Provide the [x, y] coordinate of the cell's center where the given text is located.  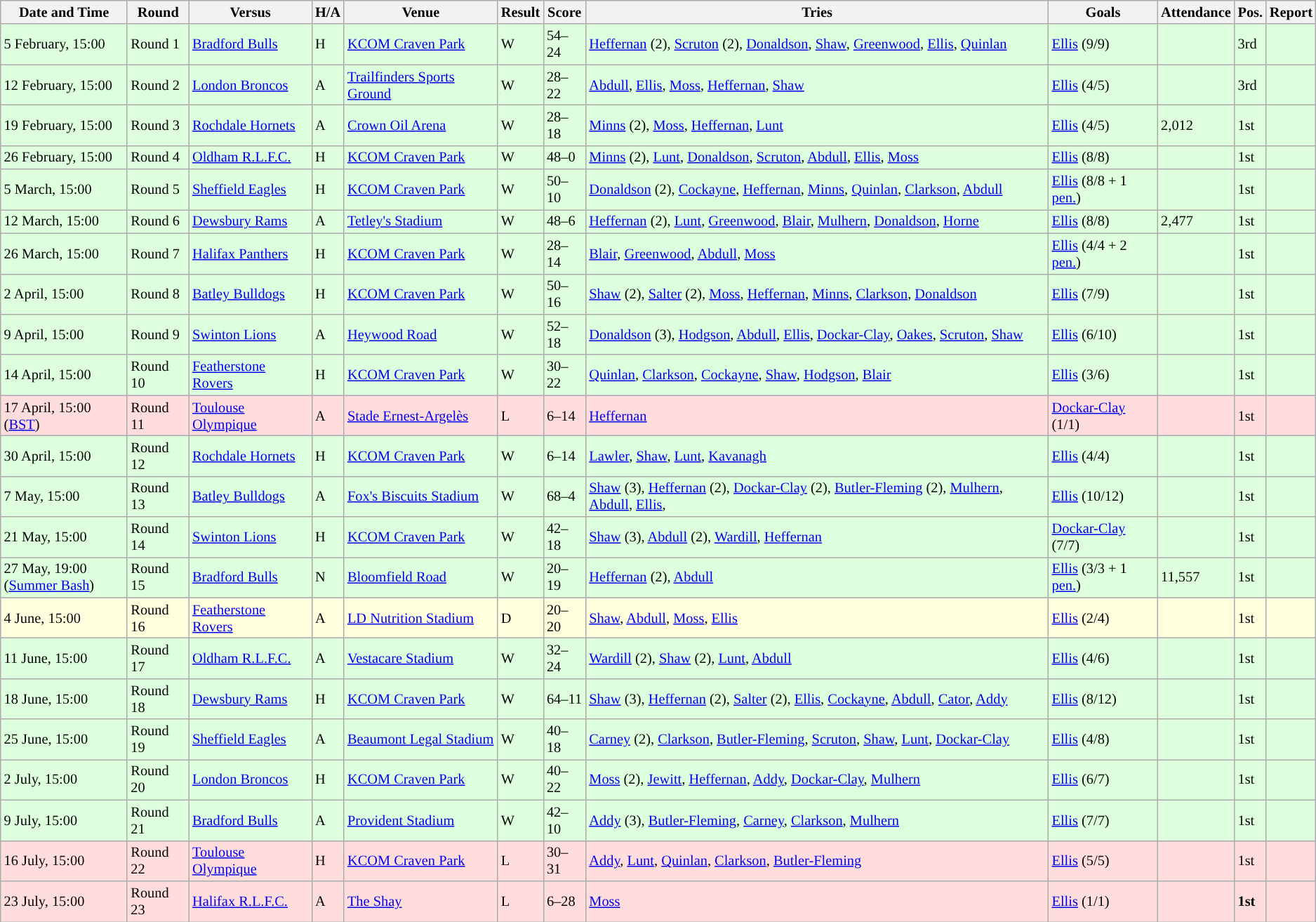
Tries [817, 12]
Round 17 [158, 658]
Abdull, Ellis, Moss, Heffernan, Shaw [817, 85]
30–22 [564, 375]
Ellis (2/4) [1103, 618]
Pos. [1251, 12]
The Shay [421, 901]
14 April, 15:00 [65, 375]
Trailfinders Sports Ground [421, 85]
Report [1291, 12]
Ellis (3/6) [1103, 375]
52–18 [564, 334]
Round 22 [158, 861]
2,012 [1196, 125]
30 April, 15:00 [65, 456]
16 July, 15:00 [65, 861]
68–4 [564, 496]
20–20 [564, 618]
Wardill (2), Shaw (2), Lunt, Abdull [817, 658]
4 June, 15:00 [65, 618]
Ellis (4/8) [1103, 739]
Ellis (7/7) [1103, 820]
Ellis (8/12) [1103, 699]
Addy, Lunt, Quinlan, Clarkson, Butler-Fleming [817, 861]
Round 23 [158, 901]
Ellis (5/5) [1103, 861]
Round 11 [158, 416]
Carney (2), Clarkson, Butler-Fleming, Scruton, Shaw, Lunt, Dockar-Clay [817, 739]
Shaw, Abdull, Moss, Ellis [817, 618]
Venue [421, 12]
Heffernan (2), Abdull [817, 577]
Round 15 [158, 577]
Versus [250, 12]
Round 9 [158, 334]
Attendance [1196, 12]
Dockar-Clay (1/1) [1103, 416]
Crown Oil Arena [421, 125]
Round 6 [158, 221]
Goals [1103, 12]
64–11 [564, 699]
Halifax R.L.F.C. [250, 901]
Minns (2), Moss, Heffernan, Lunt [817, 125]
Round 1 [158, 44]
12 February, 15:00 [65, 85]
28–18 [564, 125]
23 July, 15:00 [65, 901]
Vestacare Stadium [421, 658]
Minns (2), Lunt, Donaldson, Scruton, Abdull, Ellis, Moss [817, 157]
17 April, 15:00 (BST) [65, 416]
Ellis (4/4 + 2 pen.) [1103, 253]
40–22 [564, 779]
20–19 [564, 577]
48–0 [564, 157]
Shaw (2), Salter (2), Moss, Heffernan, Minns, Clarkson, Donaldson [817, 294]
Round 13 [158, 496]
Bloomfield Road [421, 577]
19 February, 15:00 [65, 125]
N [328, 577]
50–10 [564, 190]
Round 8 [158, 294]
Round 19 [158, 739]
Date and Time [65, 12]
Round 7 [158, 253]
Round 5 [158, 190]
Score [564, 12]
Donaldson (2), Cockayne, Heffernan, Minns, Quinlan, Clarkson, Abdull [817, 190]
54–24 [564, 44]
Lawler, Shaw, Lunt, Kavanagh [817, 456]
50–16 [564, 294]
Ellis (3/3 + 1 pen.) [1103, 577]
Round [158, 12]
Round 20 [158, 779]
26 March, 15:00 [65, 253]
7 May, 15:00 [65, 496]
Ellis (10/12) [1103, 496]
32–24 [564, 658]
Moss [817, 901]
Tetley's Stadium [421, 221]
Shaw (3), Abdull (2), Wardill, Heffernan [817, 537]
21 May, 15:00 [65, 537]
5 February, 15:00 [65, 44]
9 April, 15:00 [65, 334]
28–22 [564, 85]
Ellis (4/4) [1103, 456]
Halifax Panthers [250, 253]
Ellis (7/9) [1103, 294]
Heffernan (2), Scruton (2), Donaldson, Shaw, Greenwood, Ellis, Quinlan [817, 44]
Heffernan [817, 416]
Round 2 [158, 85]
D [521, 618]
Donaldson (3), Hodgson, Abdull, Ellis, Dockar-Clay, Oakes, Scruton, Shaw [817, 334]
5 March, 15:00 [65, 190]
Round 3 [158, 125]
Result [521, 12]
Round 4 [158, 157]
Beaumont Legal Stadium [421, 739]
28–14 [564, 253]
27 May, 19:00(Summer Bash) [65, 577]
12 March, 15:00 [65, 221]
18 June, 15:00 [65, 699]
Addy (3), Butler-Fleming, Carney, Clarkson, Mulhern [817, 820]
Round 18 [158, 699]
30–31 [564, 861]
2 April, 15:00 [65, 294]
Stade Ernest-Argelès [421, 416]
Round 10 [158, 375]
Round 16 [158, 618]
Round 14 [158, 537]
Dockar-Clay (7/7) [1103, 537]
2,477 [1196, 221]
Ellis (9/9) [1103, 44]
Ellis (1/1) [1103, 901]
Round 21 [158, 820]
Moss (2), Jewitt, Heffernan, Addy, Dockar-Clay, Mulhern [817, 779]
Round 12 [158, 456]
11,557 [1196, 577]
Shaw (3), Heffernan (2), Salter (2), Ellis, Cockayne, Abdull, Cator, Addy [817, 699]
Provident Stadium [421, 820]
Blair, Greenwood, Abdull, Moss [817, 253]
Ellis (8/8 + 1 pen.) [1103, 190]
Heffernan (2), Lunt, Greenwood, Blair, Mulhern, Donaldson, Horne [817, 221]
Ellis (6/7) [1103, 779]
Heywood Road [421, 334]
26 February, 15:00 [65, 157]
11 June, 15:00 [65, 658]
42–18 [564, 537]
Quinlan, Clarkson, Cockayne, Shaw, Hodgson, Blair [817, 375]
Fox's Biscuits Stadium [421, 496]
Shaw (3), Heffernan (2), Dockar-Clay (2), Butler-Fleming (2), Mulhern, Abdull, Ellis, [817, 496]
6–28 [564, 901]
Ellis (4/6) [1103, 658]
H/A [328, 12]
2 July, 15:00 [65, 779]
40–18 [564, 739]
48–6 [564, 221]
25 June, 15:00 [65, 739]
LD Nutrition Stadium [421, 618]
9 July, 15:00 [65, 820]
Ellis (6/10) [1103, 334]
42–10 [564, 820]
